Output the (x, y) coordinate of the center of the cell containing the given text.  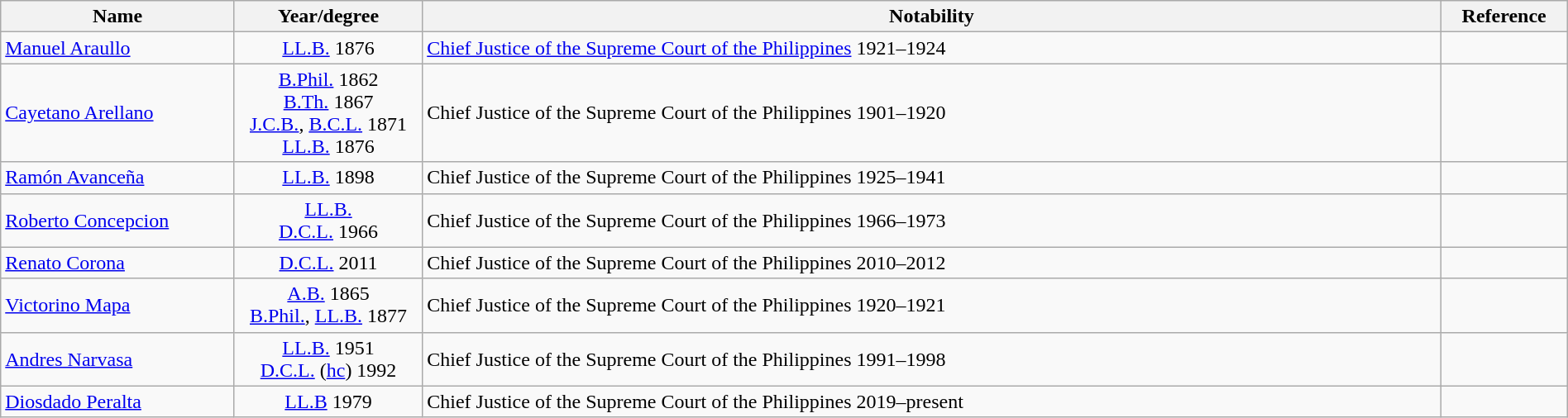
Name (117, 17)
LL.B. 1876 (327, 48)
Chief Justice of the Supreme Court of the Philippines 1925–1941 (931, 178)
Cayetano Arellano (117, 112)
LL.B.D.C.L. 1966 (327, 220)
Roberto Concepcion (117, 220)
B.Phil. 1862B.Th. 1867J.C.B., B.C.L. 1871LL.B. 1876 (327, 112)
Reference (1503, 17)
LL.B. 1951D.C.L. (hc) 1992 (327, 359)
Chief Justice of the Supreme Court of the Philippines 2019–present (931, 401)
Ramón Avanceña (117, 178)
Year/degree (327, 17)
Manuel Araullo (117, 48)
Chief Justice of the Supreme Court of the Philippines 1901–1920 (931, 112)
Notability (931, 17)
D.C.L. 2011 (327, 263)
LL.B 1979 (327, 401)
A.B. 1865B.Phil., LL.B. 1877 (327, 306)
Diosdado Peralta (117, 401)
Chief Justice of the Supreme Court of the Philippines 1921–1924 (931, 48)
Chief Justice of the Supreme Court of the Philippines 1920–1921 (931, 306)
Victorino Mapa (117, 306)
Andres Narvasa (117, 359)
Chief Justice of the Supreme Court of the Philippines 1991–1998 (931, 359)
LL.B. 1898 (327, 178)
Chief Justice of the Supreme Court of the Philippines 1966–1973 (931, 220)
Renato Corona (117, 263)
Chief Justice of the Supreme Court of the Philippines 2010–2012 (931, 263)
